Pinpoint the cell where the given text exists, returning its [X, Y] midpoint coordinate. 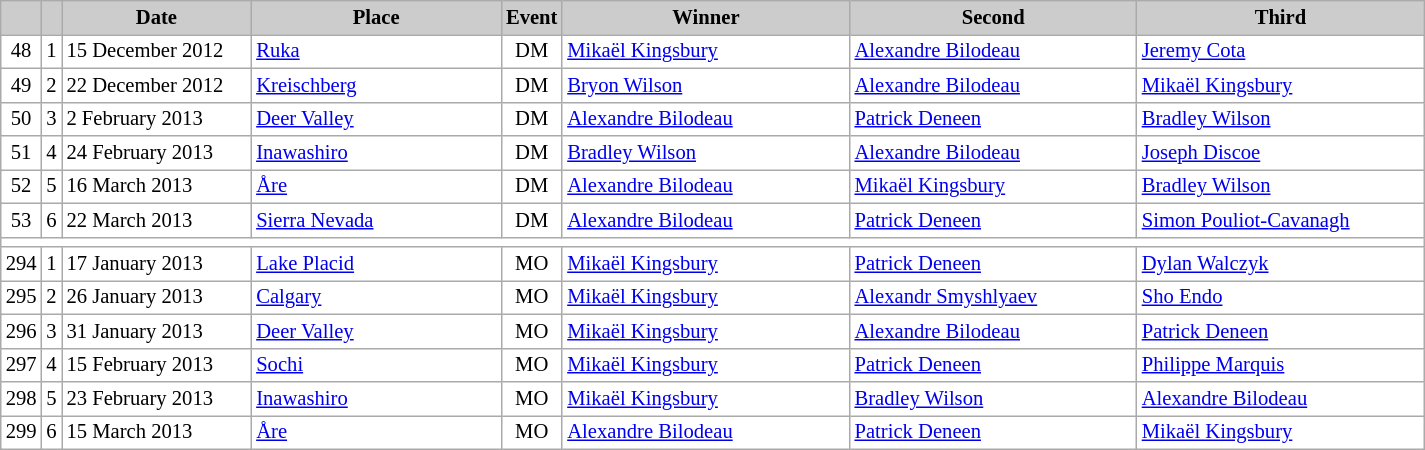
15 December 2012 [157, 51]
Sierra Nevada [376, 220]
Event [532, 17]
Dylan Walczyk [1280, 263]
Alexandr Smyshlyaev [994, 297]
Ruka [376, 51]
17 January 2013 [157, 263]
24 February 2013 [157, 153]
49 [22, 85]
Lake Placid [376, 263]
15 February 2013 [157, 365]
Date [157, 17]
Sochi [376, 365]
297 [22, 365]
294 [22, 263]
2 February 2013 [157, 119]
Calgary [376, 297]
Simon Pouliot-Cavanagh [1280, 220]
Philippe Marquis [1280, 365]
22 March 2013 [157, 220]
50 [22, 119]
26 January 2013 [157, 297]
298 [22, 399]
22 December 2012 [157, 85]
299 [22, 432]
51 [22, 153]
295 [22, 297]
52 [22, 186]
296 [22, 331]
Third [1280, 17]
48 [22, 51]
Sho Endo [1280, 297]
Winner [706, 17]
Joseph Discoe [1280, 153]
16 March 2013 [157, 186]
31 January 2013 [157, 331]
Second [994, 17]
23 February 2013 [157, 399]
Place [376, 17]
Jeremy Cota [1280, 51]
53 [22, 220]
15 March 2013 [157, 432]
Kreischberg [376, 85]
Bryon Wilson [706, 85]
